Detect which cell encompasses the target text, then output its (x, y) center coordinate. 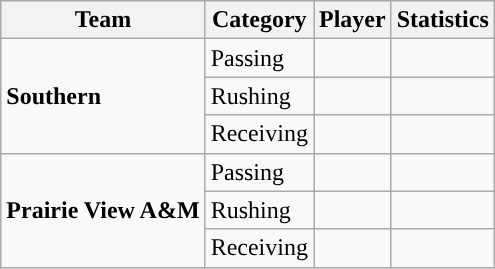
Statistics (442, 20)
Team (103, 20)
Southern (103, 96)
Category (259, 20)
Player (353, 20)
Prairie View A&M (103, 210)
